Detect which cell encompasses the target text, then output its [X, Y] center coordinate. 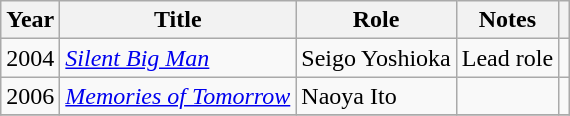
2004 [30, 58]
Notes [507, 20]
Role [376, 20]
Naoya Ito [376, 96]
Silent Big Man [178, 58]
Title [178, 20]
Year [30, 20]
Seigo Yoshioka [376, 58]
2006 [30, 96]
Lead role [507, 58]
Memories of Tomorrow [178, 96]
